Find where the given text appears and provide that cell's center as (x, y) coordinate. 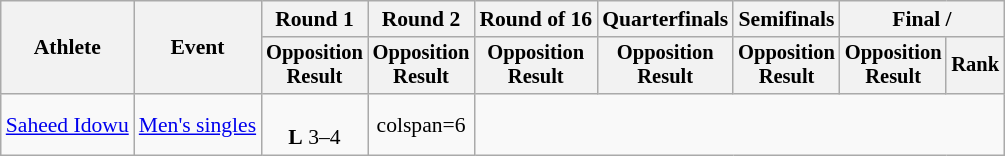
Event (198, 48)
Quarterfinals (665, 19)
Athlete (68, 48)
Men's singles (198, 124)
Round 1 (314, 19)
Saheed Idowu (68, 124)
Round 2 (422, 19)
Semifinals (786, 19)
Final / (922, 19)
Rank (975, 66)
Round of 16 (536, 19)
colspan=6 (422, 124)
L 3–4 (314, 124)
